Identify which cell holds the provided text, then report its (X, Y) central coordinate. 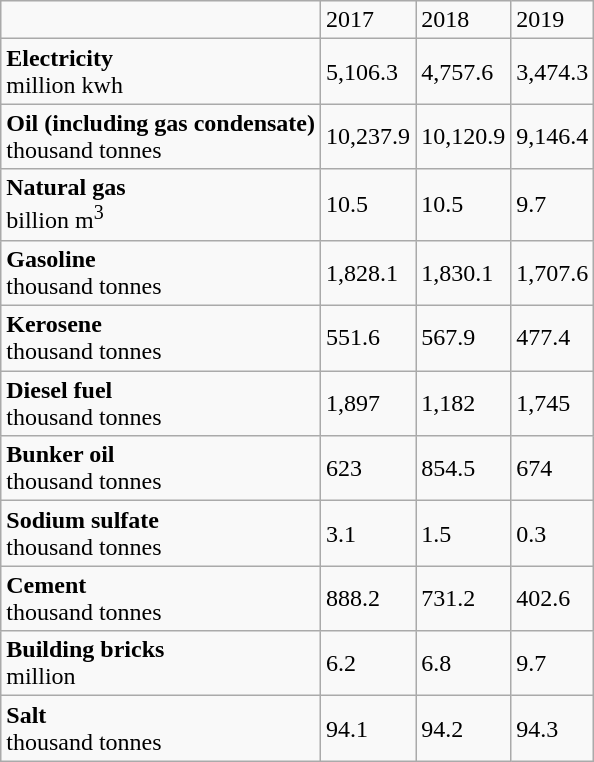
0.3 (552, 534)
Electricitymillion kwh (161, 72)
1,828.1 (368, 272)
94.1 (368, 728)
6.8 (464, 664)
Cementthousand tonnes (161, 598)
Bunker oilthousand tonnes (161, 468)
6.2 (368, 664)
9,146.4 (552, 136)
1.5 (464, 534)
1,707.6 (552, 272)
854.5 (464, 468)
4,757.6 (464, 72)
Oil (including gas condensate)thousand tonnes (161, 136)
1,830.1 (464, 272)
477.4 (552, 338)
2019 (552, 20)
Kerosenethousand tonnes (161, 338)
1,182 (464, 404)
5,106.3 (368, 72)
731.2 (464, 598)
Sodium sulfatethousand tonnes (161, 534)
551.6 (368, 338)
94.2 (464, 728)
567.9 (464, 338)
10,120.9 (464, 136)
2017 (368, 20)
94.3 (552, 728)
10,237.9 (368, 136)
1,897 (368, 404)
Diesel fuelthousand tonnes (161, 404)
3,474.3 (552, 72)
Natural gasbillion m3 (161, 205)
1,745 (552, 404)
Building bricksmillion (161, 664)
3.1 (368, 534)
2018 (464, 20)
402.6 (552, 598)
674 (552, 468)
888.2 (368, 598)
623 (368, 468)
Gasolinethousand tonnes (161, 272)
Saltthousand tonnes (161, 728)
